For the text-containing cell, return its midpoint in [x, y] coordinate format. 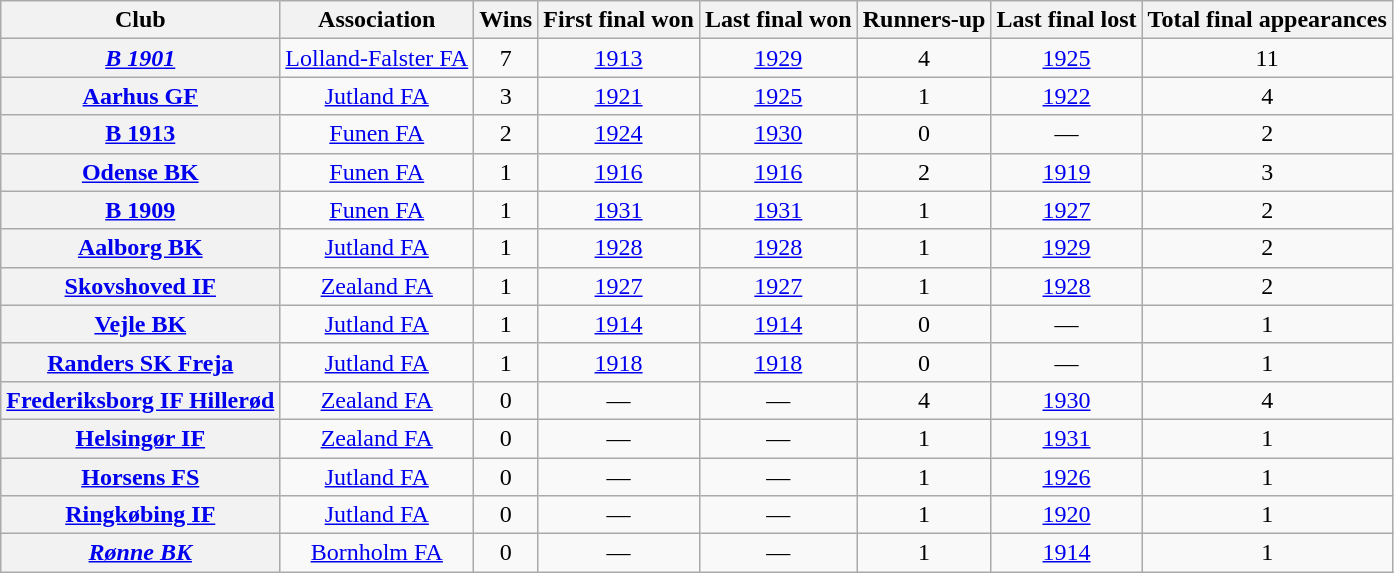
7 [506, 58]
Runners-up [924, 20]
Helsingør IF [140, 438]
1924 [619, 134]
Vejle BK [140, 324]
Odense BK [140, 172]
Skovshoved IF [140, 286]
1921 [619, 96]
Aarhus GF [140, 96]
Randers SK Freja [140, 362]
Club [140, 20]
Bornholm FA [377, 553]
Lolland-Falster FA [377, 58]
Aalborg BK [140, 248]
Last final won [778, 20]
Ringkøbing IF [140, 515]
B 1913 [140, 134]
1920 [1066, 515]
Rønne BK [140, 553]
B 1909 [140, 210]
B 1901 [140, 58]
First final won [619, 20]
1919 [1066, 172]
Last final lost [1066, 20]
Frederiksborg IF Hillerød [140, 400]
Association [377, 20]
1926 [1066, 477]
11 [1267, 58]
Wins [506, 20]
1913 [619, 58]
1922 [1066, 96]
Horsens FS [140, 477]
Total final appearances [1267, 20]
